Return [x, y] of the center of cell containing provided text 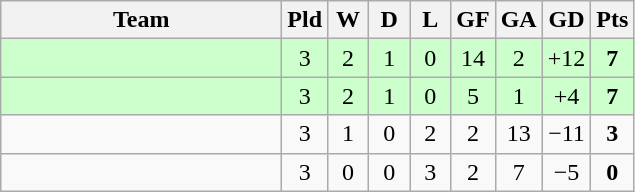
5 [473, 96]
D [390, 20]
GA [518, 20]
−5 [566, 172]
Pld [305, 20]
Pts [612, 20]
−11 [566, 134]
Team [142, 20]
GD [566, 20]
14 [473, 58]
W [348, 20]
L [430, 20]
+4 [566, 96]
13 [518, 134]
+12 [566, 58]
GF [473, 20]
